Pinpoint the cell where the given text exists, returning its (X, Y) midpoint coordinate. 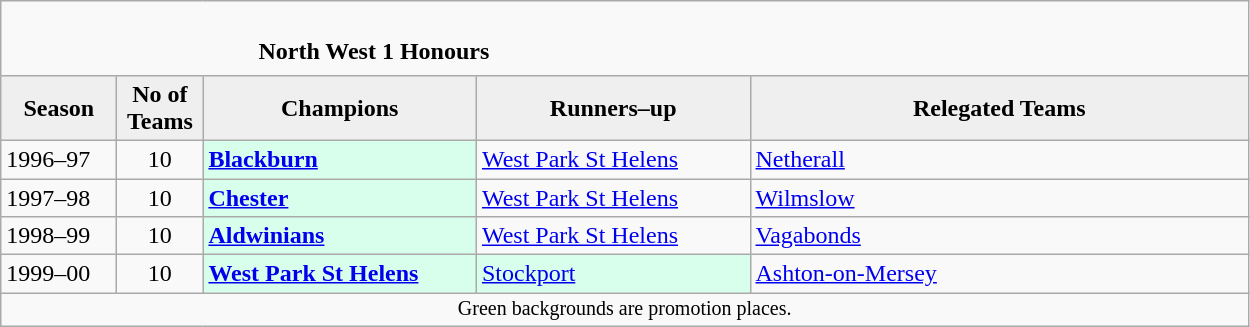
Chester (340, 197)
Champions (340, 108)
Relegated Teams (1000, 108)
No of Teams (160, 108)
1997–98 (59, 197)
Green backgrounds are promotion places. (625, 310)
1998–99 (59, 236)
1999–00 (59, 274)
Ashton-on-Mersey (1000, 274)
Blackburn (340, 159)
Netherall (1000, 159)
Runners–up (613, 108)
Season (59, 108)
1996–97 (59, 159)
Vagabonds (1000, 236)
Aldwinians (340, 236)
Stockport (613, 274)
Wilmslow (1000, 197)
